For the text-containing cell, return its midpoint in (X, Y) coordinate format. 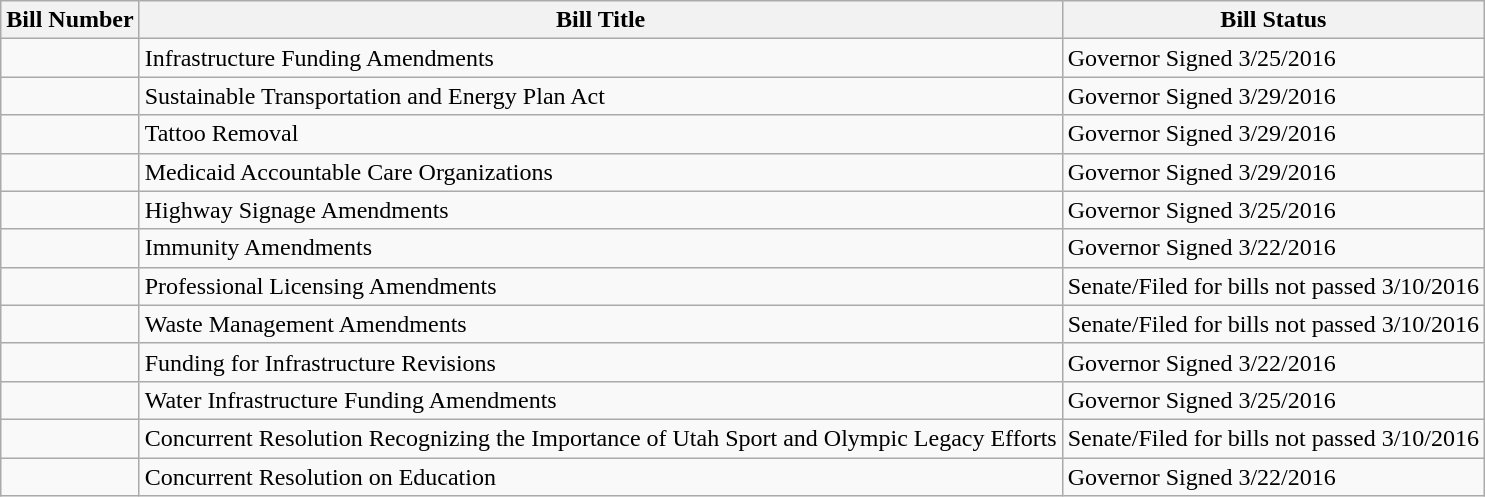
Infrastructure Funding Amendments (600, 58)
Medicaid Accountable Care Organizations (600, 172)
Highway Signage Amendments (600, 210)
Professional Licensing Amendments (600, 286)
Immunity Amendments (600, 248)
Sustainable Transportation and Energy Plan Act (600, 96)
Funding for Infrastructure Revisions (600, 362)
Water Infrastructure Funding Amendments (600, 400)
Concurrent Resolution Recognizing the Importance of Utah Sport and Olympic Legacy Efforts (600, 438)
Bill Status (1273, 20)
Bill Number (70, 20)
Concurrent Resolution on Education (600, 477)
Tattoo Removal (600, 134)
Bill Title (600, 20)
Waste Management Amendments (600, 324)
